Identify which cell holds the provided text, then report its (X, Y) central coordinate. 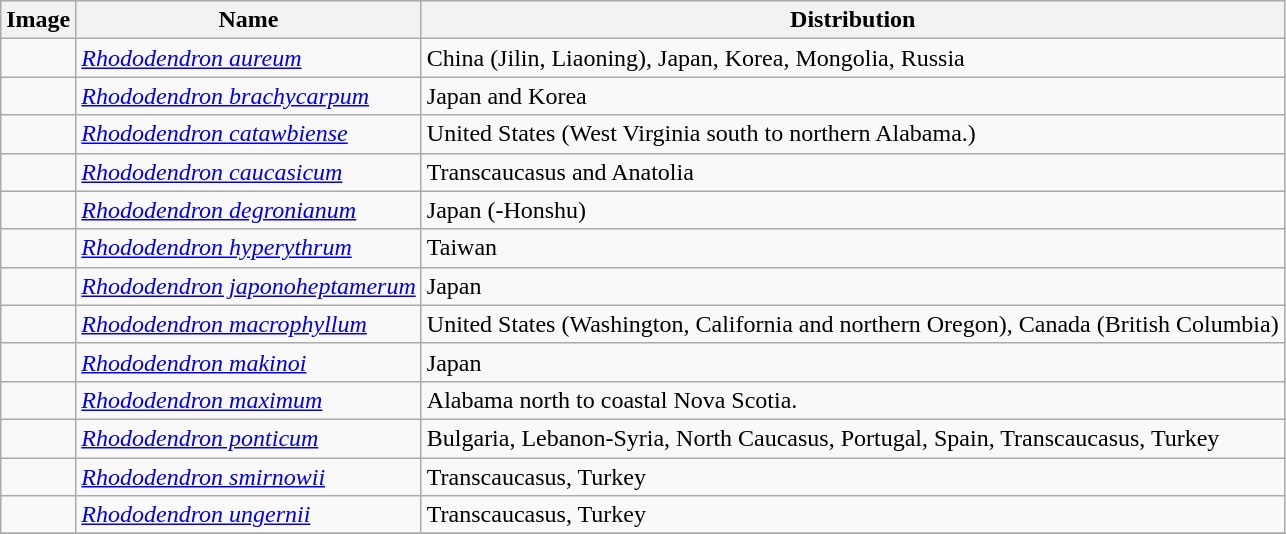
Distribution (852, 20)
Rhododendron caucasicum (248, 172)
United States (West Virginia south to northern Alabama.) (852, 134)
Rhododendron ungernii (248, 515)
Rhododendron japonoheptamerum (248, 286)
Rhododendron macrophyllum (248, 324)
Rhododendron smirnowii (248, 477)
Rhododendron aureum (248, 58)
Taiwan (852, 248)
Rhododendron maximum (248, 400)
China (Jilin, Liaoning), Japan, Korea, Mongolia, Russia (852, 58)
Image (38, 20)
Name (248, 20)
Rhododendron brachycarpum (248, 96)
Rhododendron hyperythrum (248, 248)
Japan and Korea (852, 96)
United States (Washington, California and northern Oregon), Canada (British Columbia) (852, 324)
Alabama north to coastal Nova Scotia. (852, 400)
Rhododendron ponticum (248, 438)
Rhododendron catawbiense (248, 134)
Rhododendron makinoi (248, 362)
Rhododendron degronianum (248, 210)
Transcaucasus and Anatolia (852, 172)
Bulgaria, Lebanon-Syria, North Caucasus, Portugal, Spain, Transcaucasus, Turkey (852, 438)
Japan (-Honshu) (852, 210)
